Extract the (x, y) coordinate from the center of the cell holding the provided text.  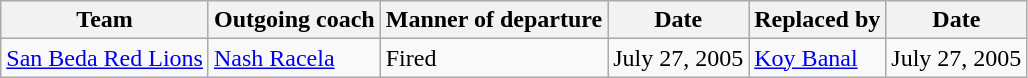
Fired (494, 58)
Koy Banal (818, 58)
Team (105, 20)
Nash Racela (294, 58)
Replaced by (818, 20)
Manner of departure (494, 20)
San Beda Red Lions (105, 58)
Outgoing coach (294, 20)
